For the text-containing cell, return its midpoint in (x, y) coordinate format. 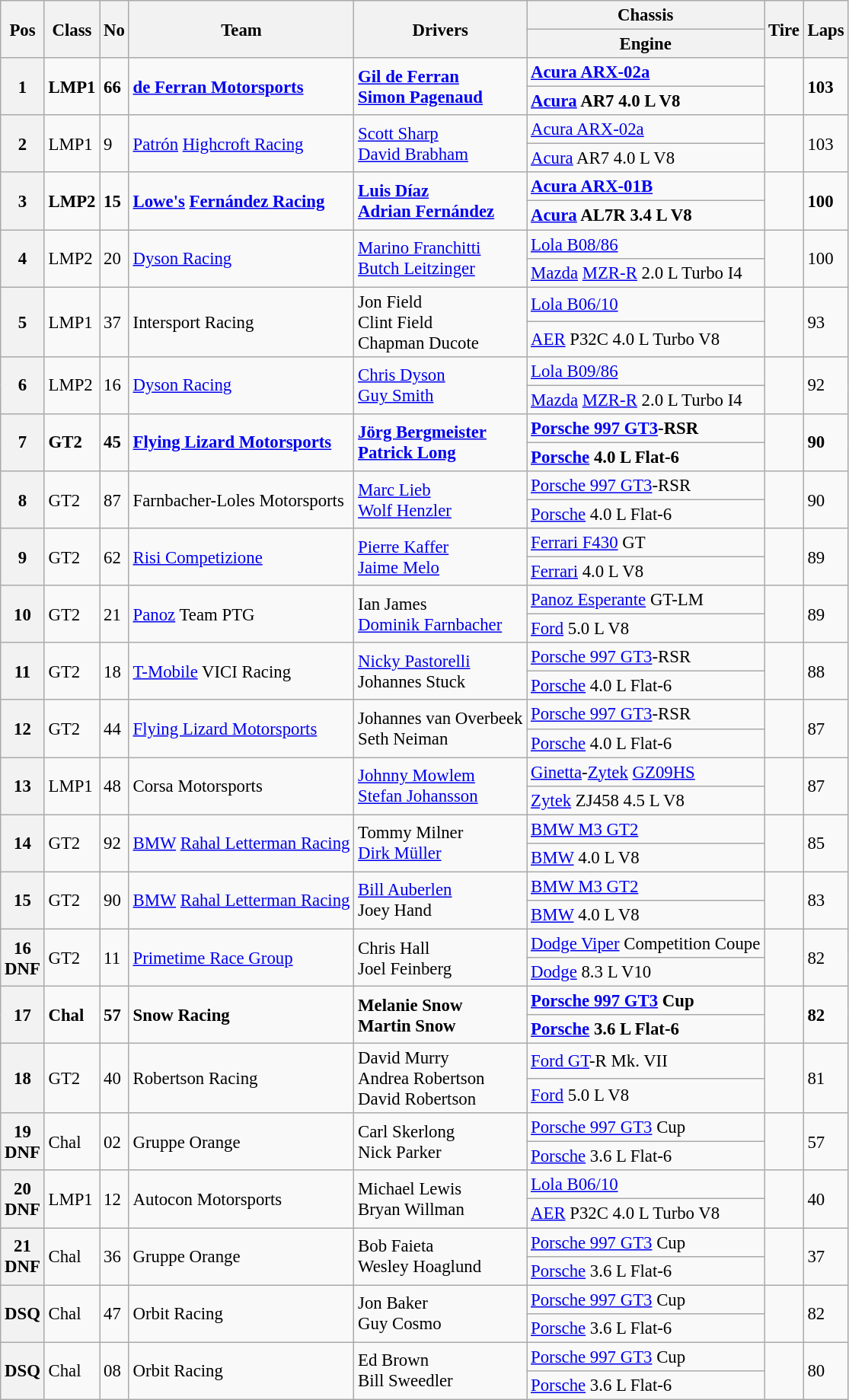
20DNF (23, 1200)
Carl Skerlong Nick Parker (440, 1142)
21DNF (23, 1256)
Farnbacher-Loles Motorsports (241, 499)
Nicky Pastorelli Johannes Stuck (440, 671)
Panoz Esperante GT-LM (646, 600)
Autocon Motorsports (241, 1200)
Luis Díaz Adrian Fernández (440, 201)
Panoz Team PTG (241, 614)
45 (114, 443)
2 (23, 143)
Scott Sharp David Brabham (440, 143)
Lowe's Fernández Racing (241, 201)
83 (825, 900)
Ford GT-R Mk. VII (646, 1061)
Tire (784, 29)
Acura AL7R 3.4 L V8 (646, 215)
19DNF (23, 1142)
Dodge Viper Competition Coupe (646, 943)
Jon Baker Guy Cosmo (440, 1314)
Chris Hall Joel Feinberg (440, 958)
8 (23, 499)
21 (114, 614)
Tommy Milner Dirk Müller (440, 844)
Ferrari 4.0 L V8 (646, 572)
93 (825, 322)
88 (825, 671)
Ian James Dominik Farnbacher (440, 614)
16 (114, 385)
Risi Competizione (241, 557)
Class (72, 29)
Intersport Racing (241, 322)
02 (114, 1142)
10 (23, 614)
20 (114, 259)
80 (825, 1370)
5 (23, 322)
85 (825, 844)
Chris Dyson Guy Smith (440, 385)
T-Mobile VICI Racing (241, 671)
1 (23, 87)
Ginetta-Zytek GZ09HS (646, 772)
Jörg Bergmeister Patrick Long (440, 443)
17 (23, 1016)
Team (241, 29)
Corsa Motorsports (241, 786)
Johannes van Overbeek Seth Neiman (440, 729)
Laps (825, 29)
Michael Lewis Bryan Willman (440, 1200)
Engine (646, 44)
Lola B08/86 (646, 244)
de Ferran Motorsports (241, 87)
16DNF (23, 958)
Acura ARX-01B (646, 187)
Jon Field Clint Field Chapman Ducote (440, 322)
Zytek ZJ458 4.5 L V8 (646, 800)
14 (23, 844)
66 (114, 87)
Snow Racing (241, 1016)
Patrón Highcroft Racing (241, 143)
6 (23, 385)
Pos (23, 29)
62 (114, 557)
Drivers (440, 29)
Primetime Race Group (241, 958)
Johnny Mowlem Stefan Johansson (440, 786)
3 (23, 201)
Pierre Kaffer Jaime Melo (440, 557)
Lola B09/86 (646, 371)
13 (23, 786)
48 (114, 786)
Bob Faieta Wesley Hoaglund (440, 1256)
No (114, 29)
Ed Brown Bill Sweedler (440, 1370)
Dodge 8.3 L V10 (646, 972)
David Murry Andrea Robertson David Robertson (440, 1079)
Ferrari F430 GT (646, 543)
Bill Auberlen Joey Hand (440, 900)
Robertson Racing (241, 1079)
Melanie Snow Martin Snow (440, 1016)
Marc Lieb Wolf Henzler (440, 499)
Chassis (646, 15)
36 (114, 1256)
44 (114, 729)
Marino Franchitti Butch Leitzinger (440, 259)
7 (23, 443)
Gil de Ferran Simon Pagenaud (440, 87)
08 (114, 1370)
81 (825, 1079)
4 (23, 259)
47 (114, 1314)
